Extract the (x, y) coordinate from the center of the cell holding the provided text.  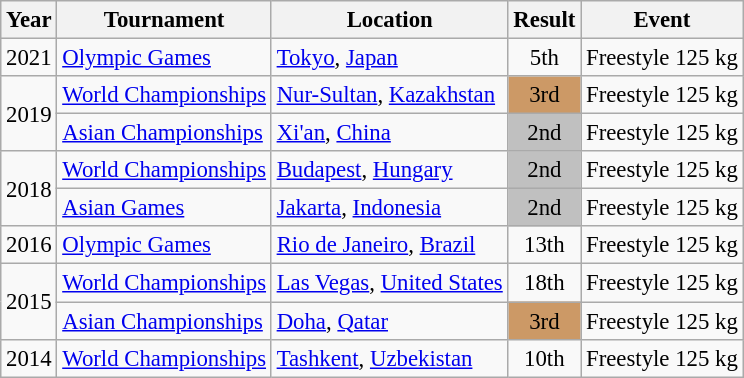
13th (544, 245)
2021 (29, 58)
Jakarta, Indonesia (390, 208)
Budapest, Hungary (390, 170)
Asian Games (164, 208)
10th (544, 358)
Las Vegas, United States (390, 283)
2014 (29, 358)
2018 (29, 188)
Tokyo, Japan (390, 58)
2015 (29, 302)
Nur-Sultan, Kazakhstan (390, 95)
2016 (29, 245)
Result (544, 20)
Event (662, 20)
Doha, Qatar (390, 321)
18th (544, 283)
Year (29, 20)
Tournament (164, 20)
Tashkent, Uzbekistan (390, 358)
Location (390, 20)
2019 (29, 114)
5th (544, 58)
Rio de Janeiro, Brazil (390, 245)
Xi'an, China (390, 133)
